Capture the cell that displays the provided text and extract its (X, Y) central coordinate. 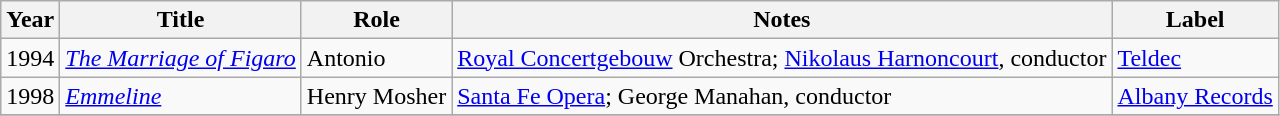
Royal Concertgebouw Orchestra; Nikolaus Harnoncourt, conductor (782, 58)
The Marriage of Figaro (181, 58)
Label (1195, 20)
Albany Records (1195, 96)
Henry Mosher (376, 96)
1998 (30, 96)
Santa Fe Opera; George Manahan, conductor (782, 96)
1994 (30, 58)
Role (376, 20)
Teldec (1195, 58)
Title (181, 20)
Year (30, 20)
Notes (782, 20)
Antonio (376, 58)
Emmeline (181, 96)
